Find where the given text appears and provide that cell's center as (x, y) coordinate. 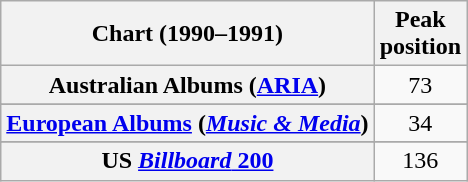
Peakposition (420, 34)
European Albums (Music & Media) (188, 123)
Chart (1990–1991) (188, 34)
Australian Albums (ARIA) (188, 85)
34 (420, 123)
US Billboard 200 (188, 161)
136 (420, 161)
73 (420, 85)
